For the text-containing cell, return its midpoint in [x, y] coordinate format. 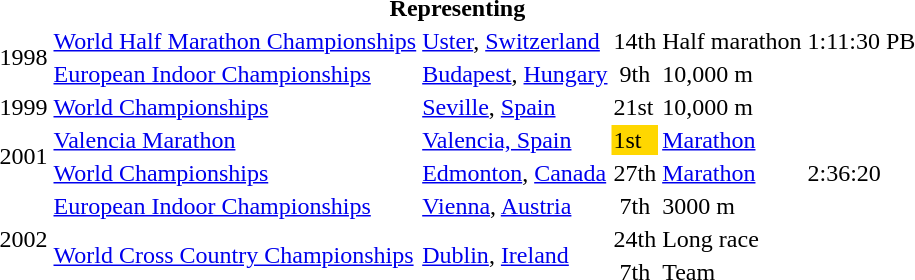
7th [635, 206]
Budapest, Hungary [515, 74]
3000 m [732, 206]
Edmonton, Canada [515, 173]
14th [635, 41]
World Half Marathon Championships [235, 41]
Valencia, Spain [515, 140]
Uster, Switzerland [515, 41]
27th [635, 173]
Half marathon [732, 41]
1st [635, 140]
24th [635, 239]
Seville, Spain [515, 107]
21st [635, 107]
9th [635, 74]
Valencia Marathon [235, 140]
Vienna, Austria [515, 206]
Long race [732, 239]
